Return [X, Y] of the center of cell containing provided text 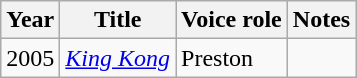
Voice role [232, 20]
King Kong [118, 58]
2005 [30, 58]
Preston [232, 58]
Year [30, 20]
Notes [321, 20]
Title [118, 20]
